Scan for the cell matching the given text and deliver its (X, Y) coordinate at center. 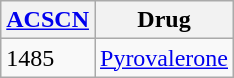
1485 (48, 58)
ACSCN (48, 20)
Drug (164, 20)
Pyrovalerone (164, 58)
